Return [x, y] of the center of cell containing provided text 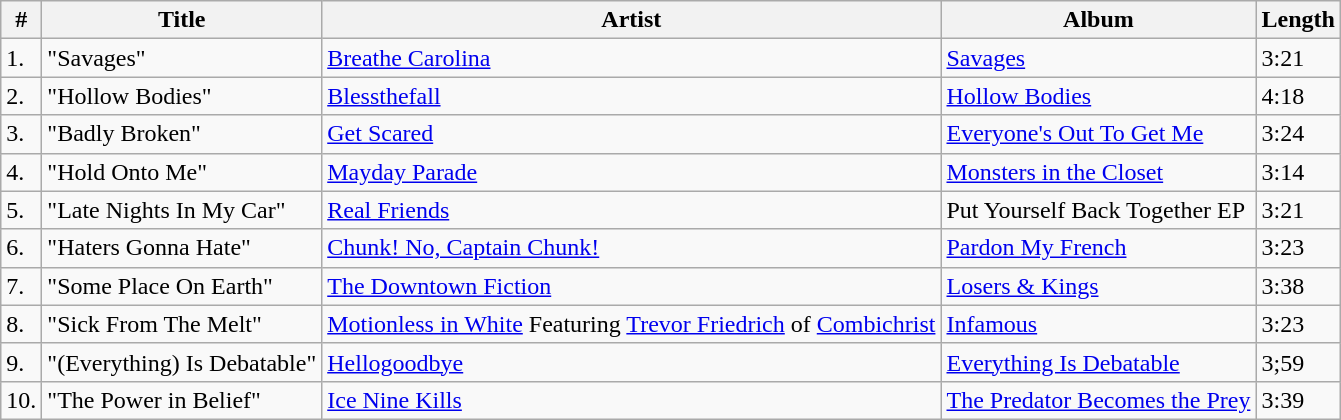
"The Power in Belief" [182, 400]
"Savages" [182, 58]
Put Yourself Back Together EP [1098, 210]
Infamous [1098, 324]
4. [22, 172]
3:38 [1298, 286]
Real Friends [632, 210]
Ice Nine Kills [632, 400]
Get Scared [632, 134]
Pardon My French [1098, 248]
3:24 [1298, 134]
Monsters in the Closet [1098, 172]
3:14 [1298, 172]
"(Everything) Is Debatable" [182, 362]
3;59 [1298, 362]
Length [1298, 20]
"Haters Gonna Hate" [182, 248]
Everyone's Out To Get Me [1098, 134]
9. [22, 362]
"Late Nights In My Car" [182, 210]
Artist [632, 20]
The Predator Becomes the Prey [1098, 400]
Mayday Parade [632, 172]
Breathe Carolina [632, 58]
Title [182, 20]
5. [22, 210]
Blessthefall [632, 96]
The Downtown Fiction [632, 286]
3:39 [1298, 400]
7. [22, 286]
3. [22, 134]
Savages [1098, 58]
Album [1098, 20]
Hellogoodbye [632, 362]
"Hollow Bodies" [182, 96]
# [22, 20]
"Some Place On Earth" [182, 286]
4:18 [1298, 96]
"Badly Broken" [182, 134]
"Hold Onto Me" [182, 172]
6. [22, 248]
Losers & Kings [1098, 286]
10. [22, 400]
Hollow Bodies [1098, 96]
8. [22, 324]
Chunk! No, Captain Chunk! [632, 248]
Everything Is Debatable [1098, 362]
2. [22, 96]
1. [22, 58]
"Sick From The Melt" [182, 324]
Motionless in White Featuring Trevor Friedrich of Combichrist [632, 324]
